Determine the (X, Y) coordinate at the center of the cell enclosing the given text.  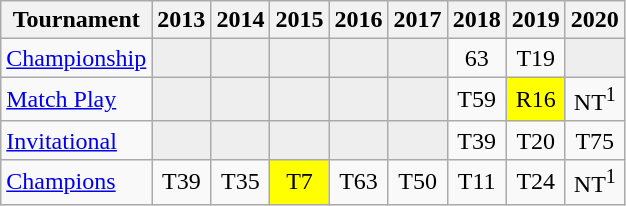
2018 (476, 20)
2013 (182, 20)
2019 (536, 20)
R16 (536, 100)
Match Play (76, 100)
2020 (594, 20)
T63 (358, 182)
T20 (536, 140)
T50 (418, 182)
2017 (418, 20)
Championship (76, 58)
2014 (240, 20)
Tournament (76, 20)
T19 (536, 58)
T7 (300, 182)
T75 (594, 140)
T24 (536, 182)
2016 (358, 20)
T11 (476, 182)
63 (476, 58)
T35 (240, 182)
Champions (76, 182)
T59 (476, 100)
2015 (300, 20)
Invitational (76, 140)
